Extract the [X, Y] coordinate from the center of the cell holding the provided text.  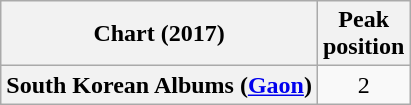
Peak position [363, 34]
Chart (2017) [160, 34]
South Korean Albums (Gaon) [160, 85]
2 [363, 85]
